Pinpoint the cell where the given text exists, returning its (X, Y) midpoint coordinate. 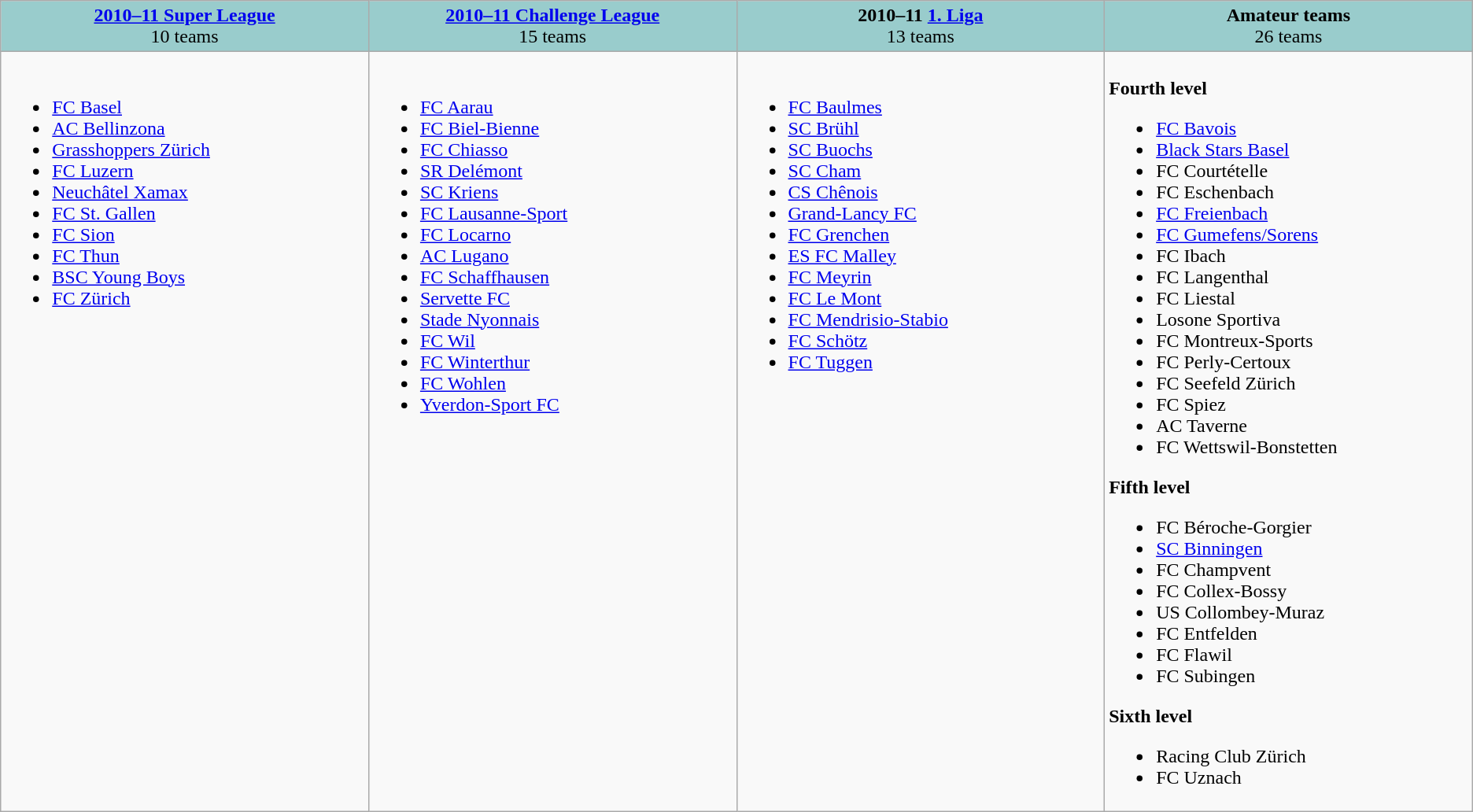
FC BaulmesSC BrühlSC BuochsSC ChamCS ChênoisGrand-Lancy FCFC GrenchenES FC MalleyFC MeyrinFC Le MontFC Mendrisio-StabioFC SchötzFC Tuggen (921, 431)
FC BaselAC BellinzonaGrasshoppers ZürichFC LuzernNeuchâtel XamaxFC St. GallenFC SionFC ThunBSC Young BoysFC Zürich (185, 431)
2010–11 1. Liga13 teams (921, 27)
2010–11 Challenge League15 teams (552, 27)
Amateur teams26 teams (1289, 27)
2010–11 Super League10 teams (185, 27)
